Search for the cell housing the specified text and yield its [x, y] center coordinate. 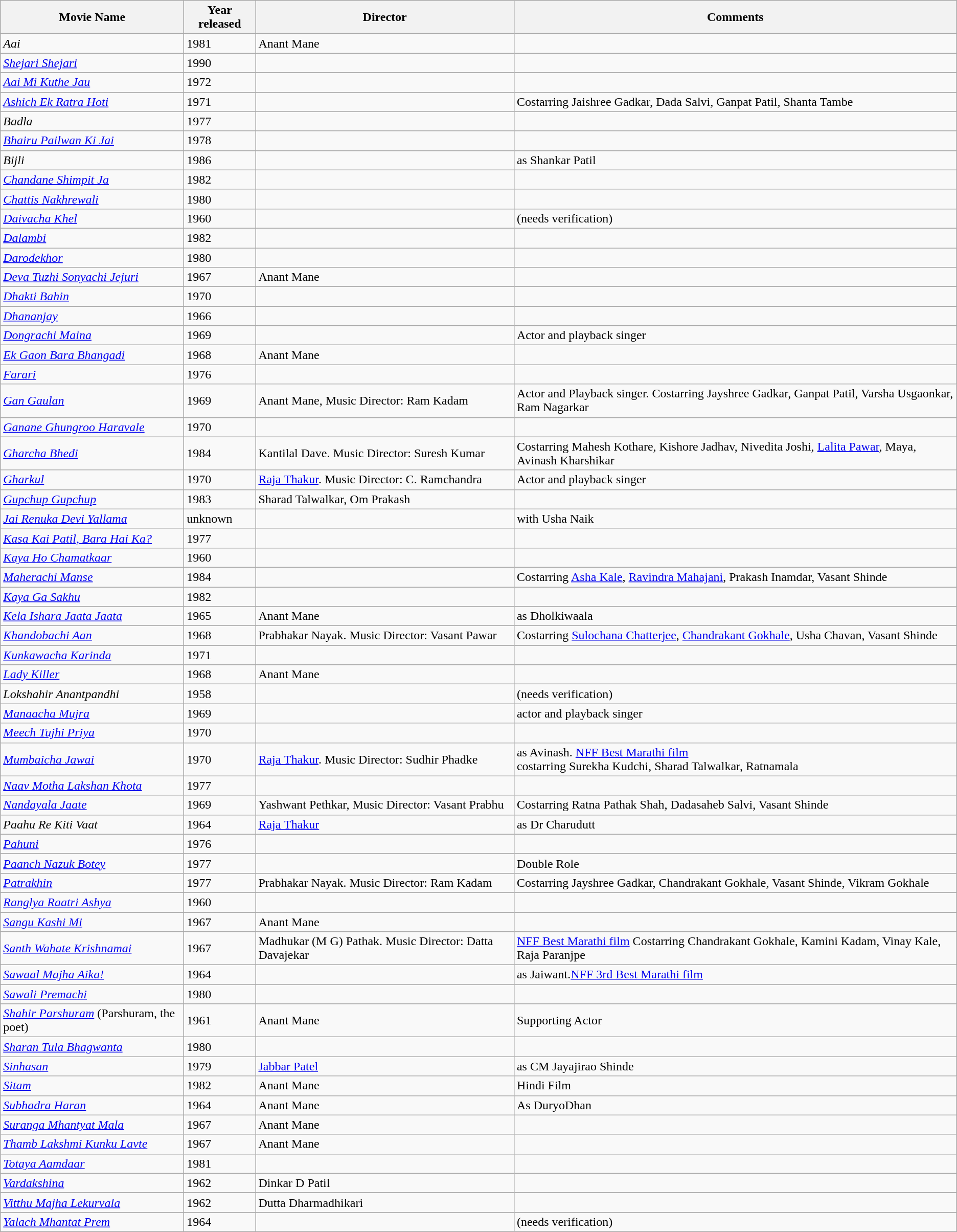
as Dholkiwaala [735, 616]
Chandane Shimpit Ja [92, 180]
Vardakshina [92, 1183]
1958 [220, 694]
As DuryoDhan [735, 1105]
actor and playback singer [735, 713]
1983 [220, 499]
Daivacha Khel [92, 218]
with Usha Naik [735, 519]
Sinhasan [92, 1066]
Bhairu Pailwan Ki Jai [92, 141]
Dhakti Bahin [92, 297]
Jai Renuka Devi Yallama [92, 519]
Sharan Tula Bhagwanta [92, 1047]
Kela Ishara Jaata Jaata [92, 616]
Dalambi [92, 238]
Chattis Nakhrewali [92, 199]
Aai [92, 43]
Paahu Re Kiti Vaat [92, 824]
Costarring Ratna Pathak Shah, Dadasaheb Salvi, Vasant Shinde [735, 805]
Gharkul [92, 480]
Patrakhin [92, 883]
Totaya Aamdaar [92, 1163]
Kaya Ga Sakhu [92, 597]
Costarring Jayshree Gadkar, Chandrakant Gokhale, Vasant Shinde, Vikram Gokhale [735, 883]
Meech Tujhi Priya [92, 733]
Director [385, 17]
Mumbaicha Jawai [92, 759]
Prabhakar Nayak. Music Director: Vasant Pawar [385, 636]
NFF Best Marathi film Costarring Chandrakant Gokhale, Kamini Kadam, Vinay Kale, Raja Paranjpe [735, 948]
Deva Tuzhi Sonyachi Jejuri [92, 277]
Ranglya Raatri Ashya [92, 902]
Shejari Shejari [92, 63]
Naav Motha Lakshan Khota [92, 786]
Aai Mi Kuthe Jau [92, 82]
Kunkawacha Karinda [92, 655]
Year released [220, 17]
Actor and Playback singer. Costarring Jayshree Gadkar, Ganpat Patil, Varsha Usgaonkar, Ram Nagarkar [735, 401]
Khandobachi Aan [92, 636]
Costarring Jaishree Gadkar, Dada Salvi, Ganpat Patil, Shanta Tambe [735, 102]
Madhukar (M G) Pathak. Music Director: Datta Davajekar [385, 948]
1979 [220, 1066]
Double Role [735, 863]
as Jaiwant.NFF 3rd Best Marathi film [735, 975]
Shahir Parshuram (Parshuram, the poet) [92, 1021]
as Shankar Patil [735, 160]
Gharcha Bhedi [92, 453]
1990 [220, 63]
Raja Thakur. Music Director: Sudhir Phadke [385, 759]
Raja Thakur [385, 824]
Movie Name [92, 17]
Kantilal Dave. Music Director: Suresh Kumar [385, 453]
unknown [220, 519]
Maherachi Manse [92, 577]
Lady Killer [92, 675]
Ashich Ek Ratra Hoti [92, 102]
1966 [220, 316]
1972 [220, 82]
Raja Thakur. Music Director: C. Ramchandra [385, 480]
Manaacha Mujra [92, 713]
Ek Gaon Bara Bhangadi [92, 355]
Comments [735, 17]
Paanch Nazuk Botey [92, 863]
Sawaal Majha Aika! [92, 975]
Costarring Mahesh Kothare, Kishore Jadhav, Nivedita Joshi, Lalita Pawar, Maya, Avinash Kharshikar [735, 453]
Bijli [92, 160]
Santh Wahate Krishnamai [92, 948]
Lokshahir Anantpandhi [92, 694]
as Dr Charudutt [735, 824]
Farari [92, 374]
as CM Jayajirao Shinde [735, 1066]
Supporting Actor [735, 1021]
Kaya Ho Chamatkaar [92, 557]
Anant Mane, Music Director: Ram Kadam [385, 401]
Thamb Lakshmi Kunku Lavte [92, 1144]
Sitam [92, 1086]
Vitthu Majha Lekurvala [92, 1202]
Yalach Mhantat Prem [92, 1222]
Sawali Premachi [92, 994]
as Avinash. NFF Best Marathi filmcostarring Surekha Kudchi, Sharad Talwalkar, Ratnamala [735, 759]
Dhananjay [92, 316]
Costarring Sulochana Chatterjee, Chandrakant Gokhale, Usha Chavan, Vasant Shinde [735, 636]
Darodekhor [92, 257]
1986 [220, 160]
Sharad Talwalkar, Om Prakash [385, 499]
Dongrachi Maina [92, 335]
Prabhakar Nayak. Music Director: Ram Kadam [385, 883]
Badla [92, 121]
Gan Gaulan [92, 401]
Suranga Mhantyat Mala [92, 1125]
Sangu Kashi Mi [92, 922]
Pahuni [92, 844]
Subhadra Haran [92, 1105]
Kasa Kai Patil, Bara Hai Ka? [92, 538]
Jabbar Patel [385, 1066]
Nandayala Jaate [92, 805]
Ganane Ghungroo Haravale [92, 427]
Dutta Dharmadhikari [385, 1202]
Dinkar D Patil [385, 1183]
1965 [220, 616]
1978 [220, 141]
Gupchup Gupchup [92, 499]
Yashwant Pethkar, Music Director: Vasant Prabhu [385, 805]
Costarring Asha Kale, Ravindra Mahajani, Prakash Inamdar, Vasant Shinde [735, 577]
Hindi Film [735, 1086]
1961 [220, 1021]
